Find where the given text appears and provide that cell's center as [X, Y] coordinate. 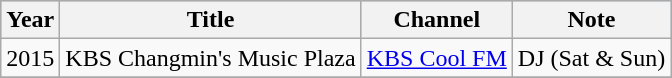
KBS Cool FM [436, 58]
Channel [436, 20]
2015 [30, 58]
KBS Changmin's Music Plaza [210, 58]
Title [210, 20]
Year [30, 20]
Note [591, 20]
DJ (Sat & Sun) [591, 58]
